Pinpoint the cell where the given text exists, returning its [x, y] midpoint coordinate. 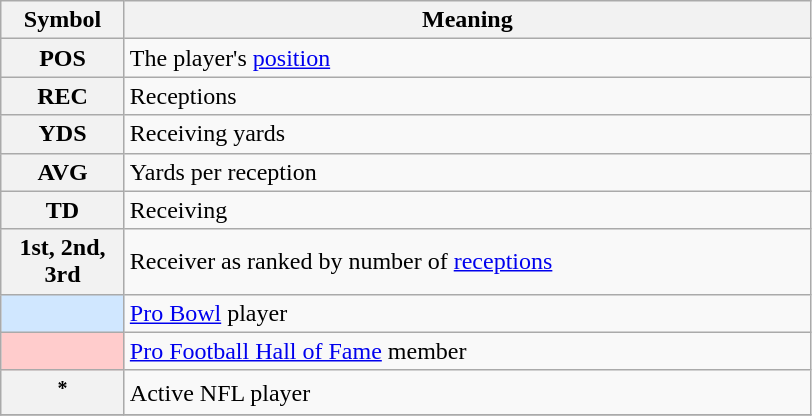
POS [63, 58]
Receiving [467, 210]
Symbol [63, 20]
REC [63, 96]
Meaning [467, 20]
Pro Football Hall of Fame member [467, 351]
Receiving yards [467, 134]
Pro Bowl player [467, 313]
YDS [63, 134]
TD [63, 210]
The player's position [467, 58]
* [63, 392]
Receptions [467, 96]
1st, 2nd, 3rd [63, 262]
AVG [63, 172]
Active NFL player [467, 392]
Receiver as ranked by number of receptions [467, 262]
Yards per reception [467, 172]
